Capture the cell that displays the provided text and extract its [X, Y] central coordinate. 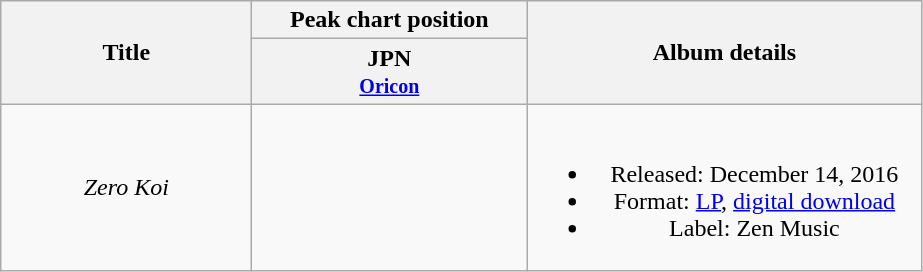
Released: December 14, 2016Format: LP, digital downloadLabel: Zen Music [724, 188]
Peak chart position [390, 20]
Album details [724, 52]
Title [126, 52]
JPNOricon [390, 72]
Zero Koi [126, 188]
